Locate the cell with the specified text and output its [x, y] center coordinate. 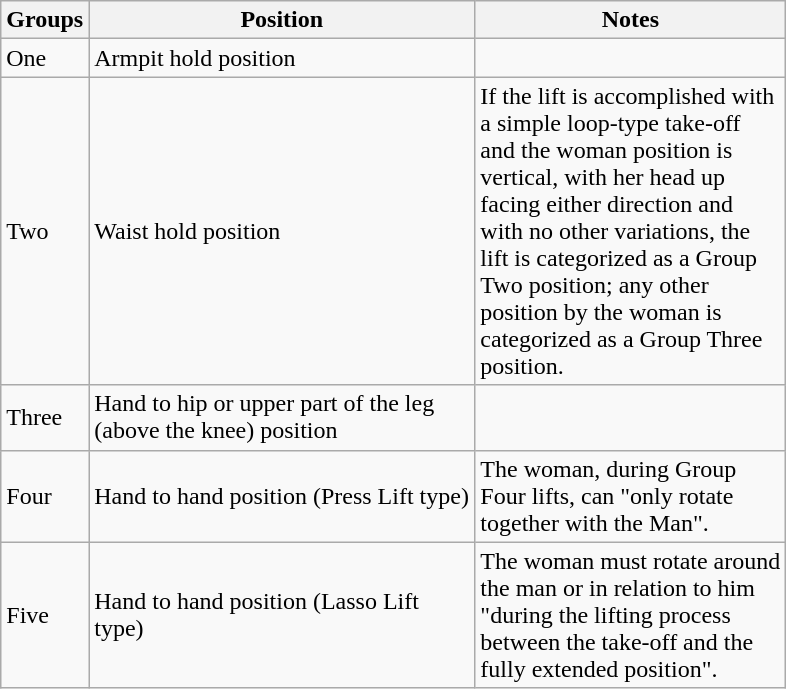
The woman, during Group Four lifts, can "only rotate together with the Man". [630, 496]
Position [282, 20]
Four [45, 496]
Groups [45, 20]
Five [45, 615]
Hand to hand position (Lasso Lift type) [282, 615]
The woman must rotate around the man or in relation to him "during the lifting process between the take-off and the fully extended position". [630, 615]
Waist hold position [282, 231]
Hand to hip or upper part of the leg (above the knee) position [282, 418]
Armpit hold position [282, 58]
One [45, 58]
Notes [630, 20]
Three [45, 418]
Two [45, 231]
Hand to hand position (Press Lift type) [282, 496]
